Determine the (X, Y) coordinate at the center of the cell enclosing the given text.  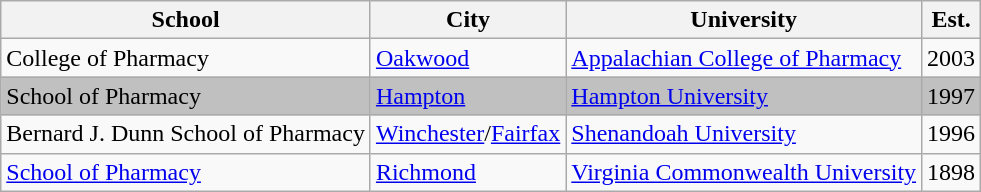
Est. (952, 20)
1996 (952, 134)
1997 (952, 96)
Appalachian College of Pharmacy (744, 58)
City (468, 20)
Oakwood (468, 58)
College of Pharmacy (186, 58)
2003 (952, 58)
Winchester/Fairfax (468, 134)
Hampton University (744, 96)
1898 (952, 172)
Virginia Commonwealth University (744, 172)
School (186, 20)
Bernard J. Dunn School of Pharmacy (186, 134)
University (744, 20)
Hampton (468, 96)
Richmond (468, 172)
Shenandoah University (744, 134)
